Capture the cell that displays the provided text and extract its [x, y] central coordinate. 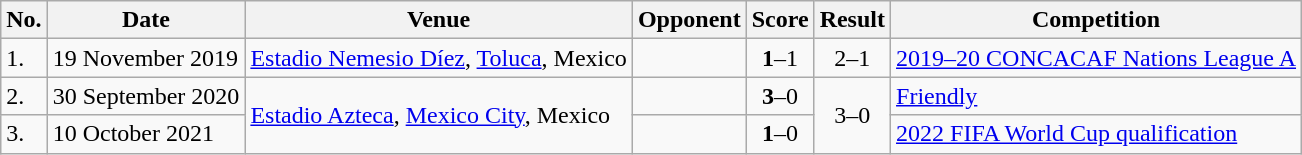
2019–20 CONCACAF Nations League A [1096, 58]
3. [24, 134]
19 November 2019 [146, 58]
Date [146, 20]
1–1 [780, 58]
30 September 2020 [146, 96]
No. [24, 20]
10 October 2021 [146, 134]
2–1 [852, 58]
2022 FIFA World Cup qualification [1096, 134]
Friendly [1096, 96]
1. [24, 58]
Opponent [689, 20]
1–0 [780, 134]
Result [852, 20]
Estadio Nemesio Díez, Toluca, Mexico [439, 58]
Competition [1096, 20]
Score [780, 20]
2. [24, 96]
Venue [439, 20]
Estadio Azteca, Mexico City, Mexico [439, 115]
